Identify which cell holds the provided text, then report its (X, Y) central coordinate. 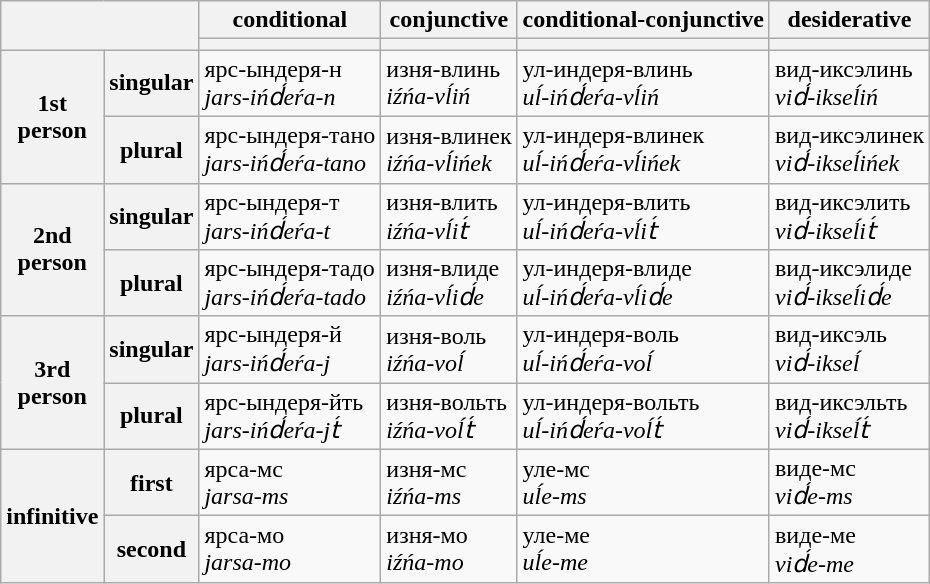
ярс-ындеря-йjars-ińd́eŕa-j (290, 350)
ул-индеря-влиньuĺ-ińd́eŕa-vĺiń (643, 84)
ярс-ындеря-нjars-ińd́eŕa-n (290, 84)
conditional (290, 20)
ярс-ындеря-тjars-ińd́eŕa-t (290, 216)
изня-вольiźńa-voĺ (449, 350)
вид-иксэлинекvid́-ikseĺińek (849, 150)
ярс-ындеря-таноjars-ińd́eŕa-tano (290, 150)
изня-влиньiźńa-vĺiń (449, 84)
3rdperson (52, 382)
2ndperson (52, 250)
ул-индеря-влитьuĺ-ińd́eŕa-vĺit́ (643, 216)
second (152, 550)
ярс-ындеря-йтьjars-ińd́eŕa-jt́ (290, 416)
вид-иксэлидеvid́-ikseĺid́e (849, 284)
ул-индеря-вольuĺ-ińd́eŕa-voĺ (643, 350)
вид-иксэльvid́-ikseĺ (849, 350)
ул-индеря-вольтьuĺ-ińd́eŕa-voĺt́ (643, 416)
вид-иксэльтьvid́-ikseĺt́ (849, 416)
ярс-ындеря-тадоjars-ińd́eŕa-tado (290, 284)
изня-влидеiźńa-vĺid́e (449, 284)
изня-вольтьiźńa-voĺt́ (449, 416)
вид-иксэлиньvid́-ikseĺiń (849, 84)
виде-меvid́e-me (849, 550)
уле-меuĺe-me (643, 550)
conjunctive (449, 20)
conditional-conjunctive (643, 20)
desiderative (849, 20)
вид-иксэлитьvid́-ikseĺit́ (849, 216)
изня-влинекiźńa-vĺińek (449, 150)
first (152, 482)
виде-мсvid́e-ms (849, 482)
ул-индеря-влидеuĺ-ińd́eŕa-vĺid́e (643, 284)
изня-моiźńa-mo (449, 550)
infinitive (52, 516)
ярса-мсjarsa-ms (290, 482)
уле-мсuĺe-ms (643, 482)
изня-мсiźńa-ms (449, 482)
ярса-моjarsa-mo (290, 550)
ул-индеря-влинекuĺ-ińd́eŕa-vĺińek (643, 150)
изня-влитьiźńa-vĺit́ (449, 216)
1stperson (52, 116)
